Capture the cell that displays the provided text and extract its (X, Y) central coordinate. 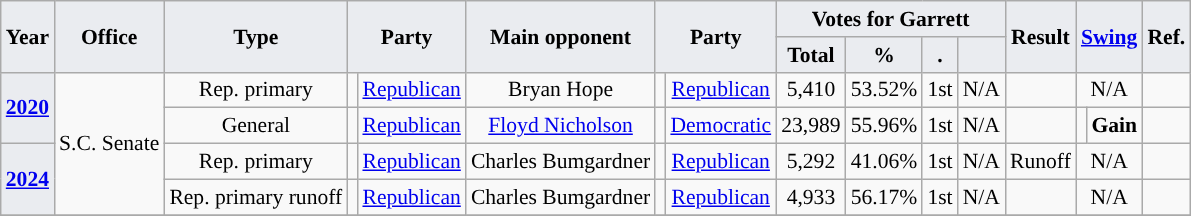
Year (28, 36)
41.06% (884, 162)
Bryan Hope (560, 90)
% (884, 55)
2024 (28, 180)
56.17% (884, 197)
53.52% (884, 90)
. (940, 55)
Votes for Garrett (890, 19)
Democratic (720, 126)
Type (256, 36)
Result (1040, 36)
Ref. (1166, 36)
Floyd Nicholson (560, 126)
Rep. primary runoff (256, 197)
Office (109, 36)
S.C. Senate (109, 143)
General (256, 126)
5,292 (810, 162)
5,410 (810, 90)
Swing (1110, 36)
55.96% (884, 126)
Main opponent (560, 36)
2020 (28, 108)
23,989 (810, 126)
Gain (1114, 126)
Total (810, 55)
Runoff (1040, 162)
4,933 (810, 197)
